Locate the cell with the specified text and output its (X, Y) center coordinate. 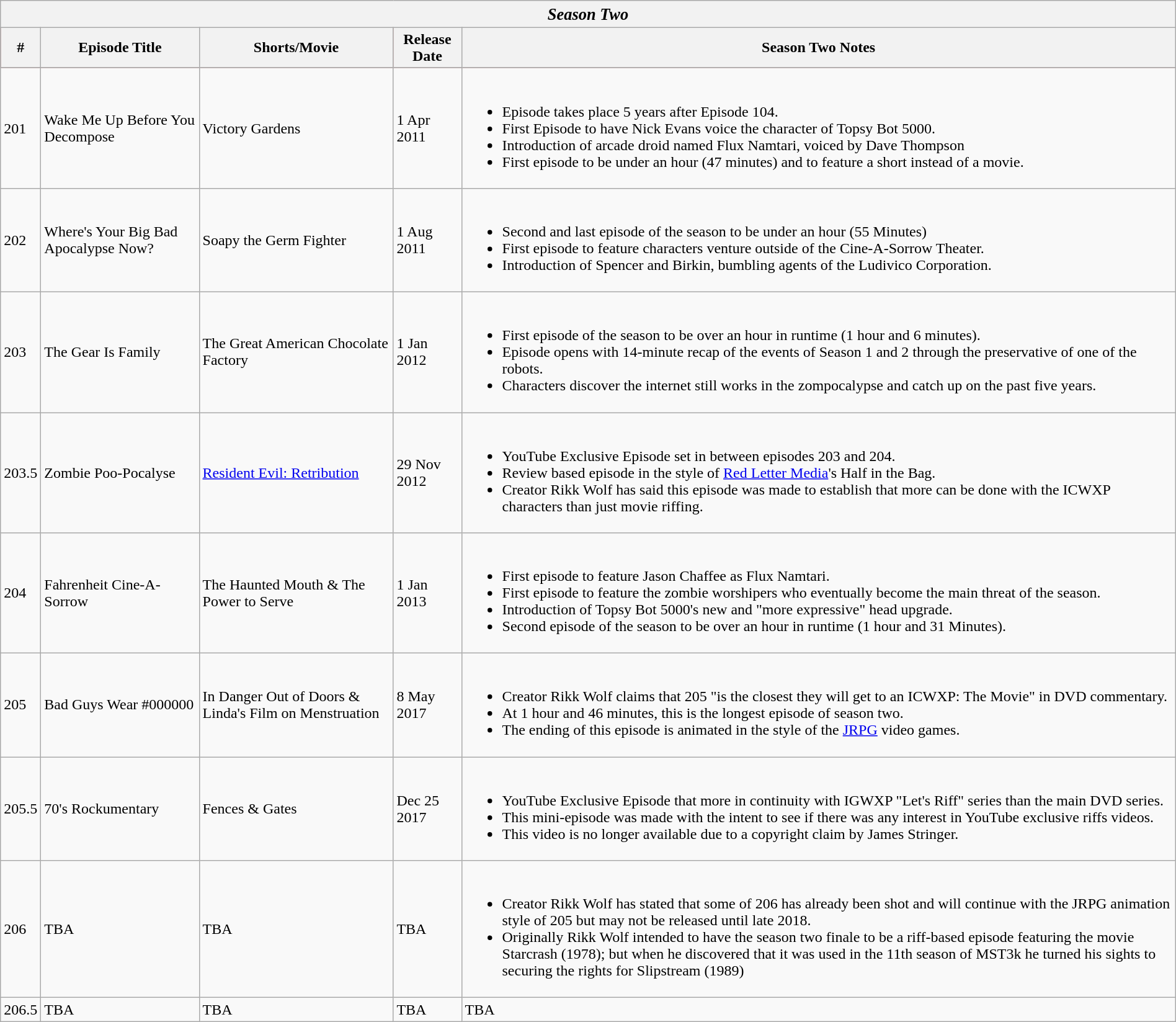
Bad Guys Wear #000000 (120, 705)
Resident Evil: Retribution (296, 473)
8 May 2017 (427, 705)
1 Apr 2011 (427, 128)
1 Aug 2011 (427, 240)
Victory Gardens (296, 128)
The Great American Chocolate Factory (296, 352)
205.5 (21, 809)
1 Jan 2012 (427, 352)
203.5 (21, 473)
206.5 (21, 1010)
201 (21, 128)
The Haunted Mouth & The Power to Serve (296, 593)
Release Date (427, 47)
Fences & Gates (296, 809)
Dec 25 2017 (427, 809)
Season Two (588, 14)
205 (21, 705)
Soapy the Germ Fighter (296, 240)
Episode Title (120, 47)
204 (21, 593)
203 (21, 352)
202 (21, 240)
The Gear Is Family (120, 352)
206 (21, 930)
Zombie Poo-Pocalyse (120, 473)
In Danger Out of Doors & Linda's Film on Menstruation (296, 705)
1 Jan 2013 (427, 593)
Wake Me Up Before You Decompose (120, 128)
Where's Your Big Bad Apocalypse Now? (120, 240)
Season Two Notes (819, 47)
70's Rockumentary (120, 809)
Fahrenheit Cine-A-Sorrow (120, 593)
# (21, 47)
Shorts/Movie (296, 47)
29 Nov 2012 (427, 473)
